Search for the cell housing the specified text and yield its [x, y] center coordinate. 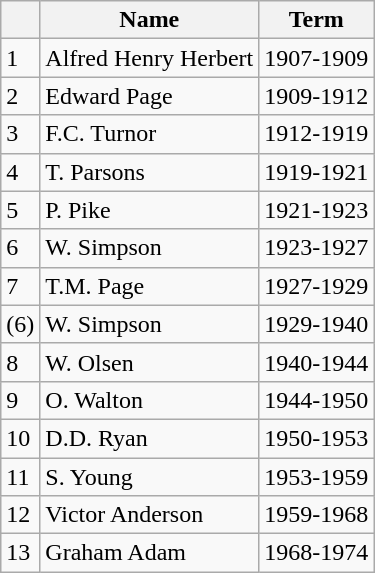
1968-1974 [316, 553]
1921-1923 [316, 210]
11 [20, 477]
Name [150, 20]
T. Parsons [150, 172]
1940-1944 [316, 362]
Edward Page [150, 96]
Term [316, 20]
13 [20, 553]
(6) [20, 324]
12 [20, 515]
1929-1940 [316, 324]
5 [20, 210]
1923-1927 [316, 248]
Graham Adam [150, 553]
1919-1921 [316, 172]
4 [20, 172]
1950-1953 [316, 438]
2 [20, 96]
T.M. Page [150, 286]
P. Pike [150, 210]
1959-1968 [316, 515]
1944-1950 [316, 400]
S. Young [150, 477]
7 [20, 286]
Alfred Henry Herbert [150, 58]
1912-1919 [316, 134]
Victor Anderson [150, 515]
D.D. Ryan [150, 438]
1 [20, 58]
9 [20, 400]
6 [20, 248]
1909-1912 [316, 96]
1907-1909 [316, 58]
O. Walton [150, 400]
10 [20, 438]
F.C. Turnor [150, 134]
W. Olsen [150, 362]
8 [20, 362]
3 [20, 134]
1953-1959 [316, 477]
1927-1929 [316, 286]
